Return the [x, y] coordinate for the center point of the cell that contains the specified text.  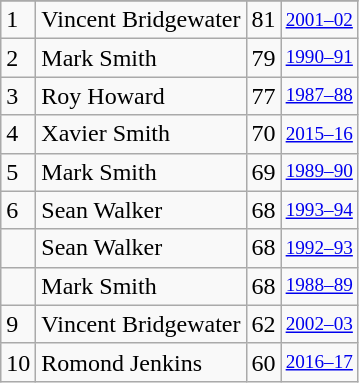
Xavier Smith [141, 134]
1990–91 [319, 58]
2002–03 [319, 324]
1988–89 [319, 286]
79 [264, 58]
9 [18, 324]
81 [264, 20]
1989–90 [319, 172]
3 [18, 96]
1993–94 [319, 210]
2016–17 [319, 362]
5 [18, 172]
Roy Howard [141, 96]
2 [18, 58]
77 [264, 96]
1992–93 [319, 248]
1 [18, 20]
10 [18, 362]
2001–02 [319, 20]
1987–88 [319, 96]
2015–16 [319, 134]
60 [264, 362]
Romond Jenkins [141, 362]
69 [264, 172]
4 [18, 134]
70 [264, 134]
6 [18, 210]
62 [264, 324]
